Extract the (x, y) coordinate from the center of the cell holding the provided text.  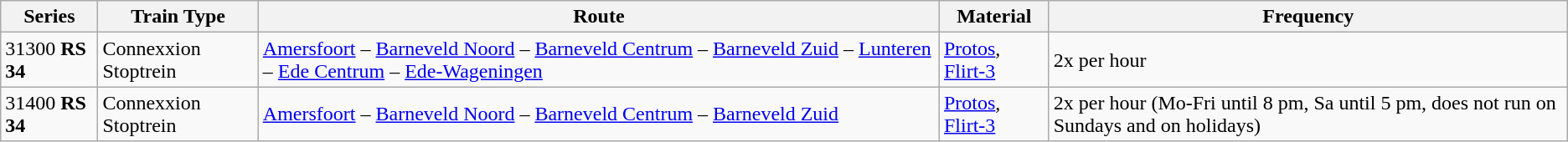
Material (993, 17)
Frequency (1308, 17)
2x per hour (Mo-Fri until 8 pm, Sa until 5 pm, does not run on Sundays and on holidays) (1308, 114)
Train Type (178, 17)
Amersfoort – Barneveld Noord – Barneveld Centrum – Barneveld Zuid (598, 114)
Amersfoort – Barneveld Noord – Barneveld Centrum – Barneveld Zuid – Lunteren – Ede Centrum – Ede-Wageningen (598, 60)
Series (49, 17)
31400 RS 34 (49, 114)
31300 RS 34 (49, 60)
Route (598, 17)
2x per hour (1308, 60)
